Locate the cell with the specified text and output its (x, y) center coordinate. 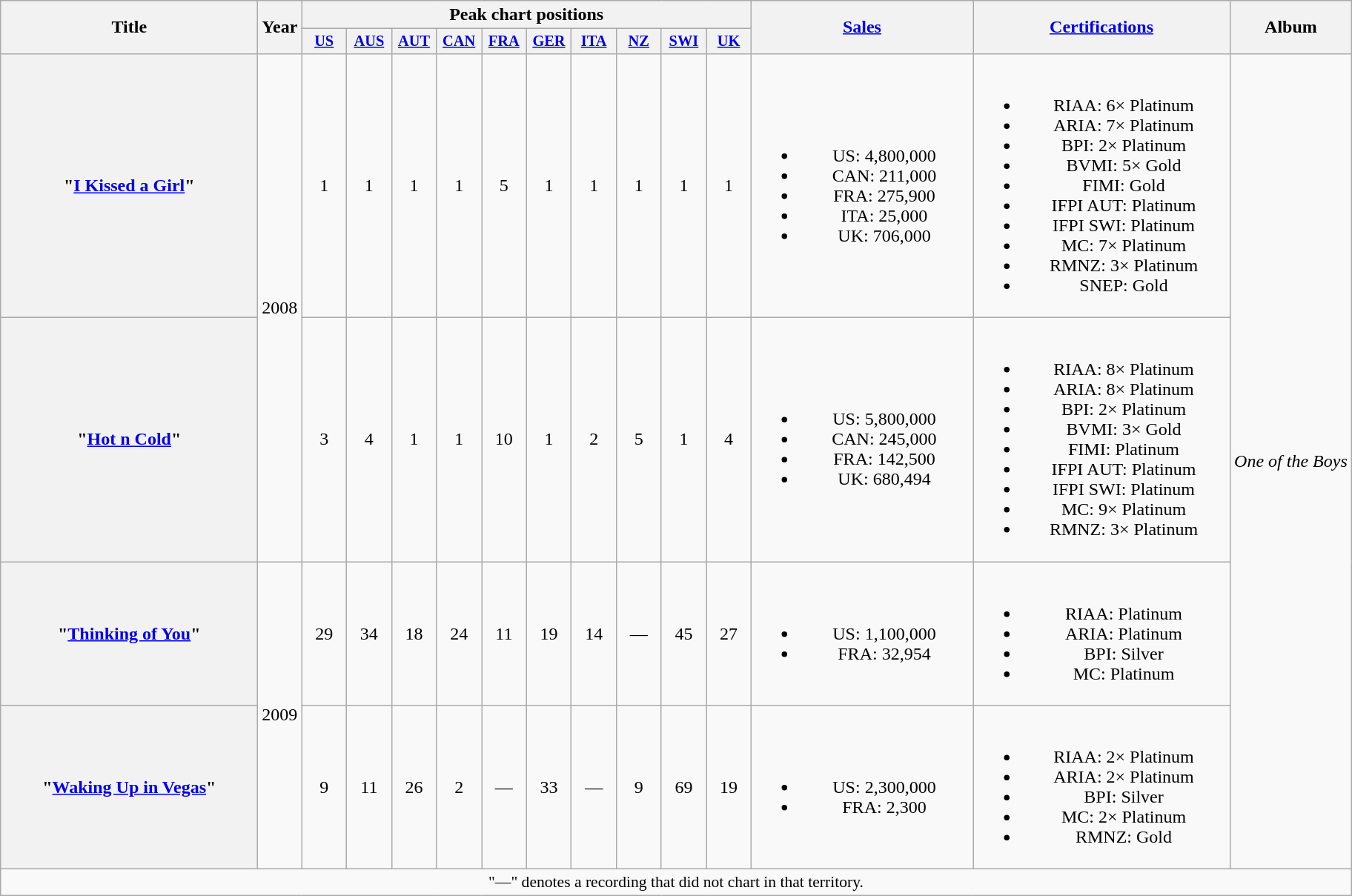
Peak chart positions (526, 15)
"Thinking of You" (129, 634)
"Waking Up in Vegas" (129, 787)
AUS (369, 42)
45 (683, 634)
29 (325, 634)
RIAA: 2× PlatinumARIA: 2× PlatinumBPI: SilverMC: 2× PlatinumRMNZ: Gold (1101, 787)
"I Kissed a Girl" (129, 185)
Sales (861, 27)
34 (369, 634)
US: 1,100,000FRA: 32,954 (861, 634)
NZ (639, 42)
26 (414, 787)
RIAA: 8× PlatinumARIA: 8× PlatinumBPI: 2× PlatinumBVMI: 3× GoldFIMI: PlatinumIFPI AUT: PlatinumIFPI SWI: PlatinumMC: 9× PlatinumRMNZ: 3× Platinum (1101, 440)
US: 5,800,000CAN: 245,000FRA: 142,500UK: 680,494 (861, 440)
Certifications (1101, 27)
2008 (280, 307)
14 (594, 634)
One of the Boys (1291, 461)
RIAA: PlatinumARIA: PlatinumBPI: SilverMC: Platinum (1101, 634)
ITA (594, 42)
US (325, 42)
AUT (414, 42)
Title (129, 27)
Album (1291, 27)
24 (460, 634)
33 (549, 787)
Year (280, 27)
US: 2,300,000FRA: 2,300 (861, 787)
18 (414, 634)
2009 (280, 716)
GER (549, 42)
SWI (683, 42)
FRA (504, 42)
"—" denotes a recording that did not chart in that territory. (676, 883)
"Hot n Cold" (129, 440)
10 (504, 440)
3 (325, 440)
CAN (460, 42)
69 (683, 787)
US: 4,800,000CAN: 211,000FRA: 275,900ITA: 25,000UK: 706,000 (861, 185)
UK (729, 42)
27 (729, 634)
